Locate the cell with the specified text and output its [X, Y] center coordinate. 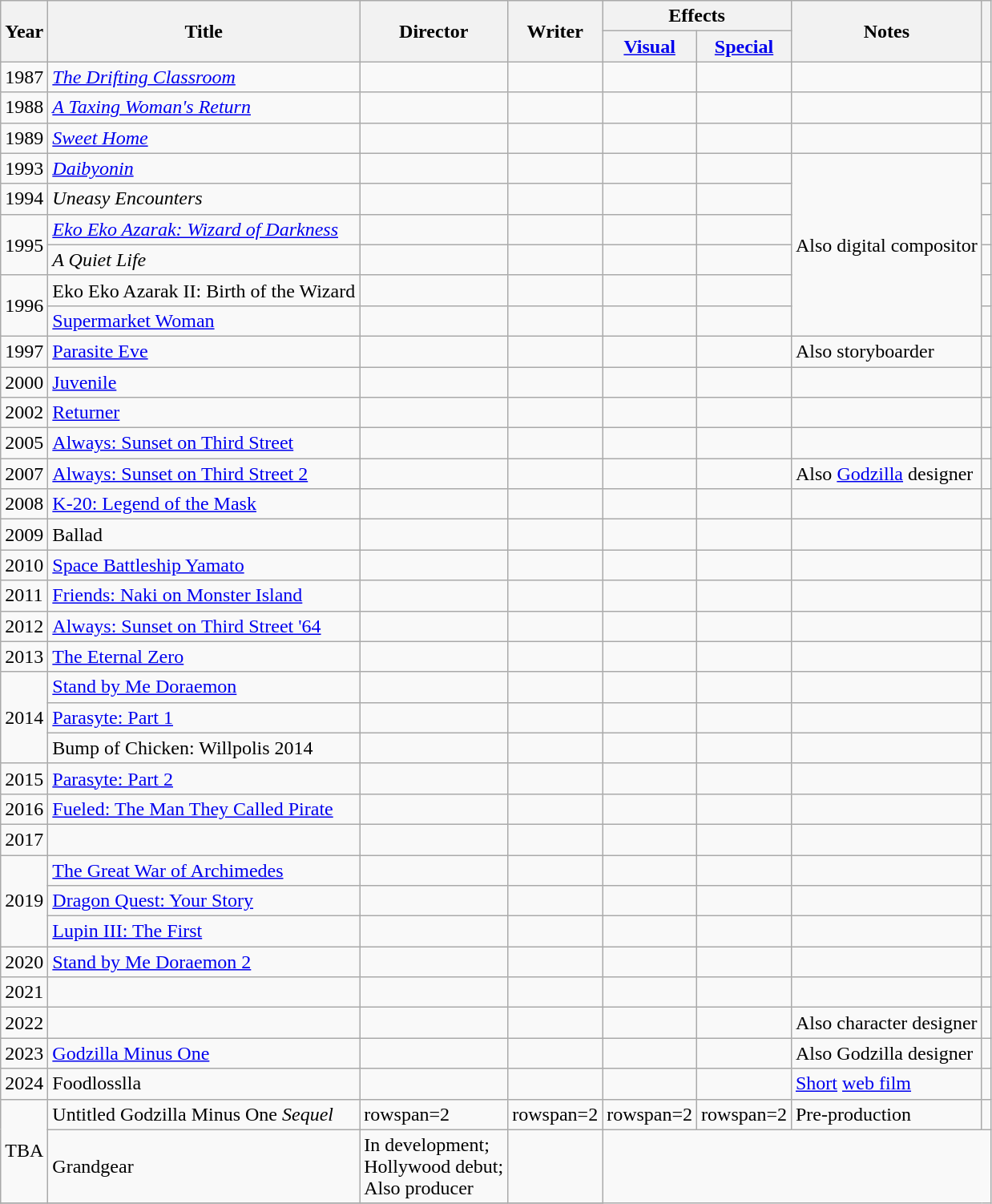
2008 [24, 504]
Parasite Eve [204, 351]
2016 [24, 809]
Visual [650, 46]
Always: Sunset on Third Street [204, 443]
2002 [24, 413]
2015 [24, 778]
1997 [24, 351]
2014 [24, 717]
2000 [24, 382]
2007 [24, 474]
Eko Eko Azarak II: Birth of the Wizard [204, 290]
Juvenile [204, 382]
1988 [24, 107]
Stand by Me Doraemon 2 [204, 962]
Fueled: The Man They Called Pirate [204, 809]
1987 [24, 77]
K-20: Legend of the Mask [204, 504]
2020 [24, 962]
A Quiet Life [204, 260]
Godzilla Minus One [204, 1053]
2005 [24, 443]
Uneasy Encounters [204, 199]
2009 [24, 535]
Always: Sunset on Third Street '64 [204, 626]
Grandgear [204, 1166]
2011 [24, 596]
2023 [24, 1053]
1995 [24, 244]
1996 [24, 305]
2013 [24, 657]
Pre-production [886, 1114]
Also digital compositor [886, 244]
Friends: Naki on Monster Island [204, 596]
2012 [24, 626]
Always: Sunset on Third Street 2 [204, 474]
Parasyte: Part 1 [204, 717]
Writer [555, 31]
Dragon Quest: Your Story [204, 901]
Lupin III: The First [204, 931]
Also character designer [886, 1023]
Short web film [886, 1084]
Supermarket Woman [204, 321]
2019 [24, 900]
The Drifting Classroom [204, 77]
2021 [24, 992]
Notes [886, 31]
1994 [24, 199]
Bump of Chicken: Willpolis 2014 [204, 748]
Sweet Home [204, 138]
Foodlosslla [204, 1084]
1993 [24, 168]
2022 [24, 1023]
The Great War of Archimedes [204, 870]
Untitled Godzilla Minus One Sequel [204, 1114]
Daibyonin [204, 168]
2010 [24, 565]
TBA [24, 1151]
Also storyboarder [886, 351]
Parasyte: Part 2 [204, 778]
2024 [24, 1084]
Space Battleship Yamato [204, 565]
Ballad [204, 535]
A Taxing Woman's Return [204, 107]
In development;Hollywood debut;Also producer [434, 1166]
Year [24, 31]
Returner [204, 413]
Eko Eko Azarak: Wizard of Darkness [204, 229]
Stand by Me Doraemon [204, 687]
Special [744, 46]
Effects [697, 16]
Title [204, 31]
1989 [24, 138]
2017 [24, 839]
The Eternal Zero [204, 657]
Director [434, 31]
